Return [x, y] of the center of cell containing provided text 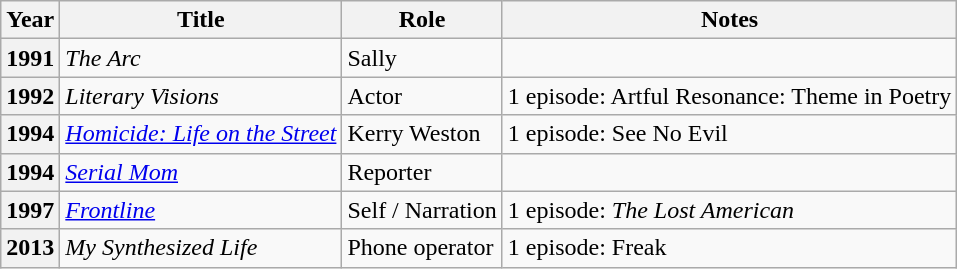
1 episode: Artful Resonance: Theme in Poetry [730, 96]
Notes [730, 20]
Actor [422, 96]
Frontline [201, 210]
Self / Narration [422, 210]
Reporter [422, 172]
1 episode: The Lost American [730, 210]
Literary Visions [201, 96]
Role [422, 20]
Year [30, 20]
Homicide: Life on the Street [201, 134]
Sally [422, 58]
1992 [30, 96]
2013 [30, 248]
Serial Mom [201, 172]
Phone operator [422, 248]
1991 [30, 58]
1 episode: See No Evil [730, 134]
The Arc [201, 58]
My Synthesized Life [201, 248]
1 episode: Freak [730, 248]
Kerry Weston [422, 134]
1997 [30, 210]
Title [201, 20]
